Extract the [X, Y] coordinate from the center of the cell holding the provided text.  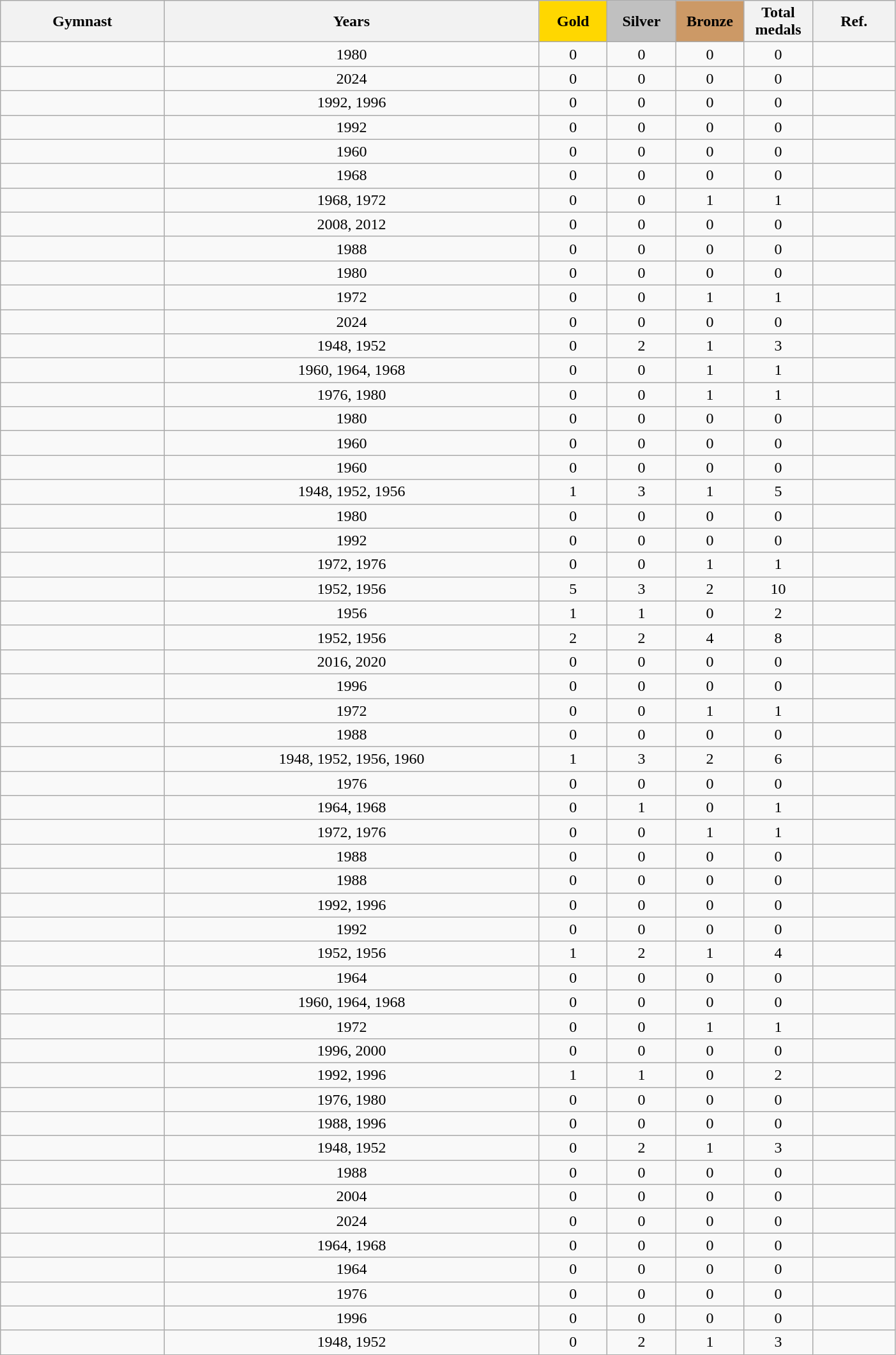
2004 [351, 1197]
1968 [351, 176]
1968, 1972 [351, 200]
Years [351, 22]
Gymnast [82, 22]
1956 [351, 613]
1996, 2000 [351, 1050]
6 [778, 759]
2008, 2012 [351, 224]
Bronze [710, 22]
1948, 1952, 1956 [351, 492]
8 [778, 637]
Total medals [778, 22]
10 [778, 589]
Gold [573, 22]
Silver [641, 22]
2016, 2020 [351, 662]
Ref. [854, 22]
1988, 1996 [351, 1124]
1948, 1952, 1956, 1960 [351, 759]
